Scan for the cell matching the given text and deliver its [X, Y] coordinate at center. 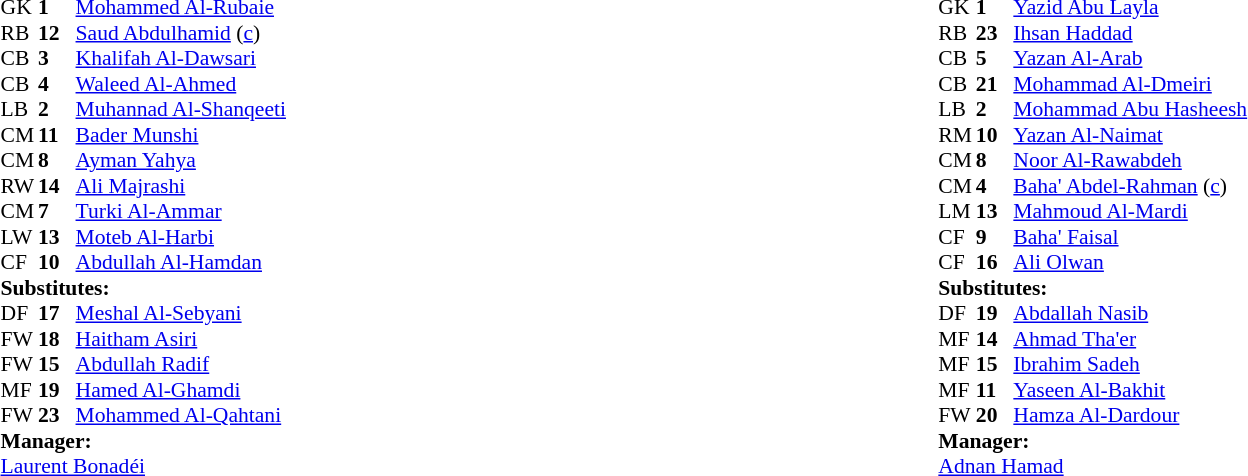
Mohammed Al-Qahtani [181, 415]
16 [995, 263]
Ayman Yahya [181, 161]
Turki Al-Ammar [181, 211]
Haitham Asiri [181, 339]
Khalifah Al-Dawsari [181, 59]
Mahmoud Al-Mardi [1130, 211]
7 [57, 211]
20 [995, 415]
Hamza Al-Dardour [1130, 415]
Hamed Al-Ghamdi [181, 390]
Noor Al-Rawabdeh [1130, 161]
Mohammad Abu Hasheesh [1130, 109]
Moteb Al-Harbi [181, 237]
LW [20, 237]
5 [995, 59]
Yazan Al-Naimat [1130, 135]
Baha' Faisal [1130, 237]
Muhannad Al-Shanqeeti [181, 109]
Mohammad Al-Dmeiri [1130, 84]
12 [57, 33]
Ahmad Tha'er [1130, 339]
Abdullah Al-Hamdan [181, 263]
Ibrahim Sadeh [1130, 365]
Ihsan Haddad [1130, 33]
18 [57, 339]
Yaseen Al-Bakhit [1130, 390]
Ali Olwan [1130, 263]
Meshal Al-Sebyani [181, 313]
9 [995, 237]
RM [957, 135]
Abdallah Nasib [1130, 313]
Saud Abdulhamid (c) [181, 33]
Bader Munshi [181, 135]
LM [957, 211]
Waleed Al-Ahmed [181, 84]
Yazan Al-Arab [1130, 59]
3 [57, 59]
RW [20, 186]
Baha' Abdel-Rahman (c) [1130, 186]
Abdullah Radif [181, 365]
21 [995, 84]
17 [57, 313]
Ali Majrashi [181, 186]
